Return [x, y] of the center of cell containing provided text 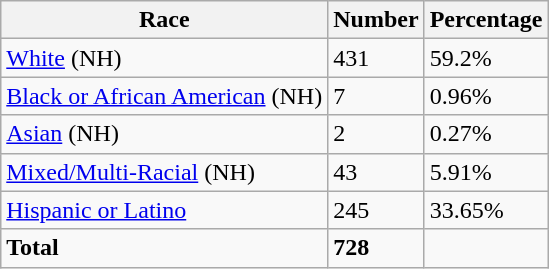
Percentage [486, 20]
245 [376, 210]
Mixed/Multi-Racial (NH) [164, 172]
Race [164, 20]
33.65% [486, 210]
Hispanic or Latino [164, 210]
White (NH) [164, 58]
7 [376, 96]
Total [164, 248]
43 [376, 172]
728 [376, 248]
0.96% [486, 96]
5.91% [486, 172]
Asian (NH) [164, 134]
2 [376, 134]
Number [376, 20]
59.2% [486, 58]
Black or African American (NH) [164, 96]
431 [376, 58]
0.27% [486, 134]
